Detect which cell encompasses the target text, then output its (x, y) center coordinate. 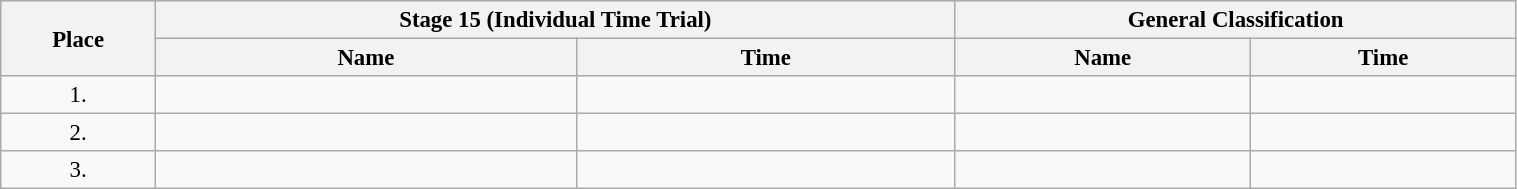
Place (78, 38)
3. (78, 170)
2. (78, 133)
1. (78, 95)
General Classification (1236, 20)
Stage 15 (Individual Time Trial) (555, 20)
